Pinpoint the cell where the given text exists, returning its (X, Y) midpoint coordinate. 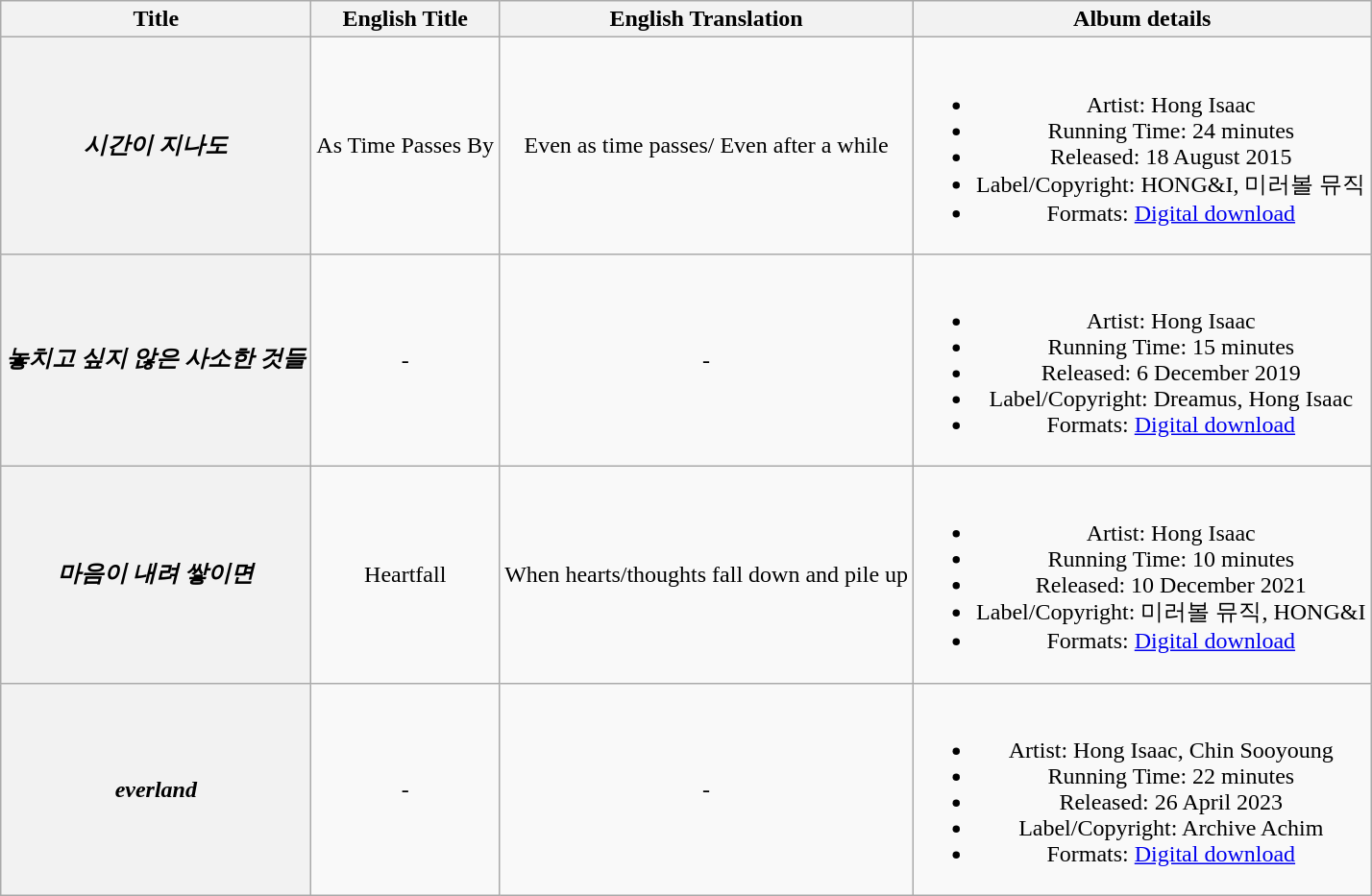
When hearts/thoughts fall down and pile up (707, 574)
English Title (405, 19)
Artist: Hong IsaacRunning Time: 10 minutesReleased: 10 December 2021Label/Copyright: 미러볼 뮤직, HONG&IFormats: Digital download (1142, 574)
Even as time passes/ Even after a while (707, 146)
Artist: Hong Isaac, Chin SooyoungRunning Time: 22 minutesReleased: 26 April 2023Label/Copyright: Archive AchimFormats: Digital download (1142, 789)
Title (156, 19)
시간이 지나도 (156, 146)
마음이 내려 쌓이면 (156, 574)
Album details (1142, 19)
English Translation (707, 19)
Heartfall (405, 574)
As Time Passes By (405, 146)
Artist: Hong IsaacRunning Time: 24 minutesReleased: 18 August 2015Label/Copyright: HONG&I, 미러볼 뮤직Formats: Digital download (1142, 146)
everland (156, 789)
Artist: Hong IsaacRunning Time: 15 minutesReleased: 6 December 2019Label/Copyright: Dreamus, Hong IsaacFormats: Digital download (1142, 359)
놓치고 싶지 않은 사소한 것들 (156, 359)
